Search for the cell housing the specified text and yield its (x, y) center coordinate. 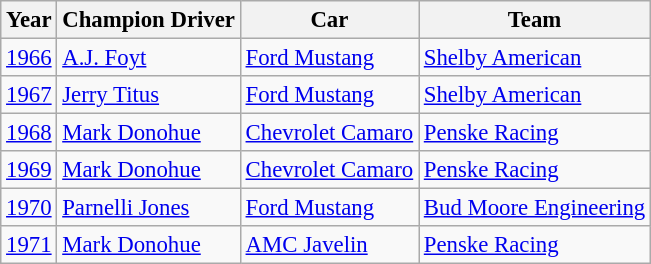
Year (29, 20)
Champion Driver (148, 20)
Jerry Titus (148, 95)
Car (329, 20)
Bud Moore Engineering (534, 208)
1968 (29, 133)
AMC Javelin (329, 245)
1966 (29, 58)
Parnelli Jones (148, 208)
1971 (29, 245)
A.J. Foyt (148, 58)
1969 (29, 170)
Team (534, 20)
1967 (29, 95)
1970 (29, 208)
